Pinpoint the cell where the given text exists, returning its [X, Y] midpoint coordinate. 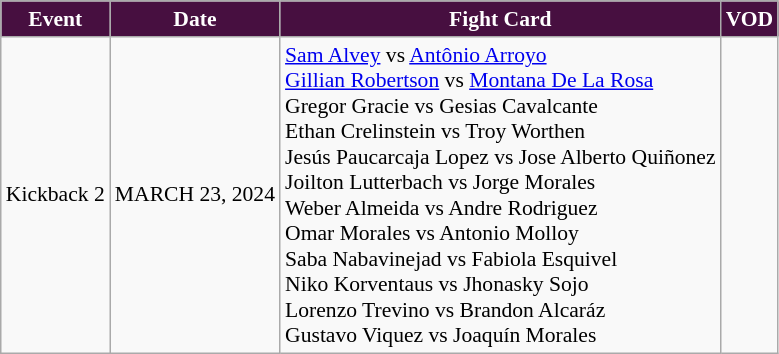
VOD [750, 19]
MARCH 23, 2024 [195, 195]
Kickback 2 [56, 195]
Event [56, 19]
Fight Card [500, 19]
Date [195, 19]
